Scan for the cell matching the given text and deliver its (x, y) coordinate at center. 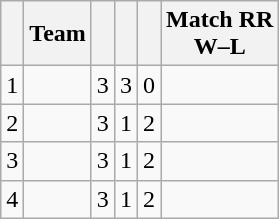
Team (58, 34)
Match RR W–L (220, 34)
0 (148, 85)
4 (12, 199)
